Provide the (x, y) coordinate of the cell's center where the given text is located.  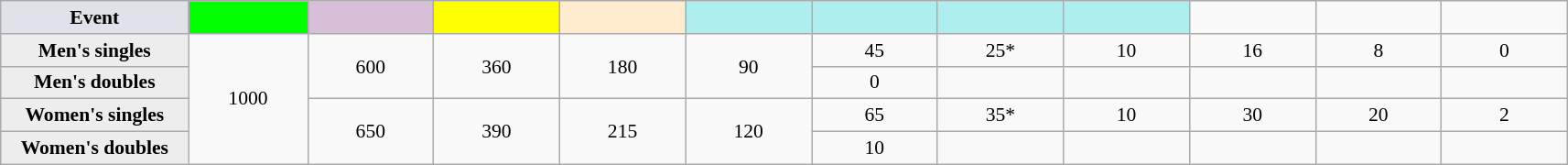
2 (1505, 115)
30 (1252, 115)
Women's doubles (95, 148)
Men's singles (95, 50)
600 (371, 66)
Women's singles (95, 115)
16 (1252, 50)
650 (371, 132)
20 (1379, 115)
45 (874, 50)
90 (749, 66)
360 (497, 66)
1000 (248, 99)
35* (1000, 115)
215 (622, 132)
25* (1000, 50)
180 (622, 66)
Event (95, 17)
Men's doubles (95, 82)
8 (1379, 50)
390 (497, 132)
120 (749, 132)
65 (874, 115)
